Capture the cell that displays the provided text and extract its (x, y) central coordinate. 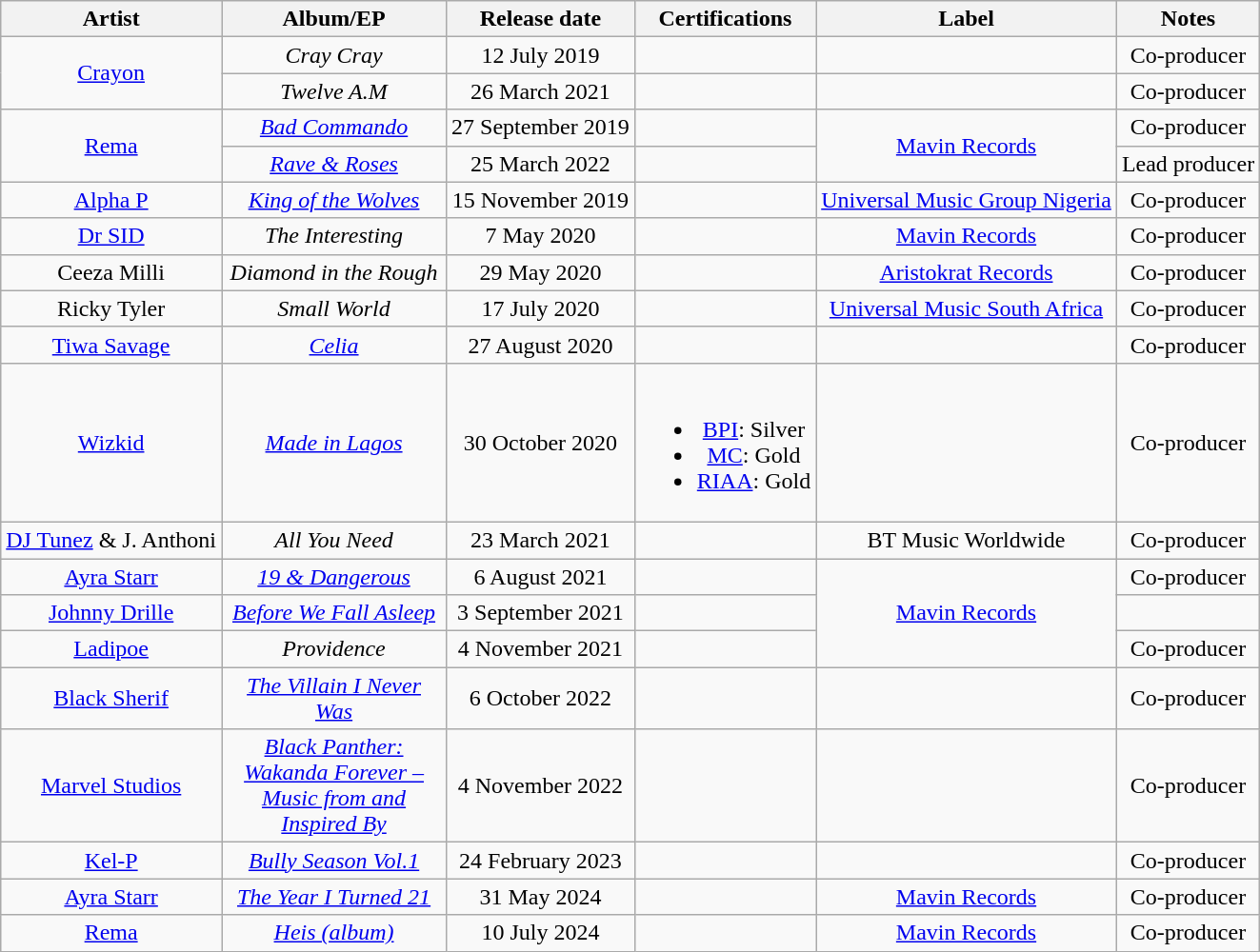
10 July 2024 (541, 933)
Dr SID (111, 236)
BPI: SilverMC: GoldRIAA: Gold (725, 442)
4 November 2021 (541, 649)
Diamond in the Rough (334, 272)
7 May 2020 (541, 236)
Bad Commando (334, 128)
Label (967, 19)
24 February 2023 (541, 861)
Crayon (111, 73)
Black Panther: Wakanda Forever – Music from and Inspired By (334, 786)
15 November 2019 (541, 200)
Ricky Tyler (111, 308)
King of the Wolves (334, 200)
Rave & Roses (334, 164)
27 September 2019 (541, 128)
19 & Dangerous (334, 576)
Ceeza Milli (111, 272)
All You Need (334, 540)
3 September 2021 (541, 613)
Heis (album) (334, 933)
Celia (334, 345)
Wizkid (111, 442)
Alpha P (111, 200)
Twelve A.M (334, 91)
Universal Music Group Nigeria (967, 200)
27 August 2020 (541, 345)
Tiwa Savage (111, 345)
Made in Lagos (334, 442)
Bully Season Vol.1 (334, 861)
17 July 2020 (541, 308)
29 May 2020 (541, 272)
DJ Tunez & J. Anthoni (111, 540)
4 November 2022 (541, 786)
BT Music Worldwide (967, 540)
Black Sherif (111, 699)
Album/EP (334, 19)
Kel-P (111, 861)
Lead producer (1188, 164)
30 October 2020 (541, 442)
Cray Cray (334, 55)
12 July 2019 (541, 55)
Johnny Drille (111, 613)
6 August 2021 (541, 576)
23 March 2021 (541, 540)
25 March 2022 (541, 164)
Small World (334, 308)
Artist (111, 19)
Ladipoe (111, 649)
Universal Music South Africa (967, 308)
The Interesting (334, 236)
31 May 2024 (541, 897)
Before We Fall Asleep (334, 613)
Aristokrat Records (967, 272)
Certifications (725, 19)
Providence (334, 649)
26 March 2021 (541, 91)
6 October 2022 (541, 699)
Notes (1188, 19)
Marvel Studios (111, 786)
The Villain I Never Was (334, 699)
The Year I Turned 21 (334, 897)
Release date (541, 19)
